Capture the cell that displays the provided text and extract its [X, Y] central coordinate. 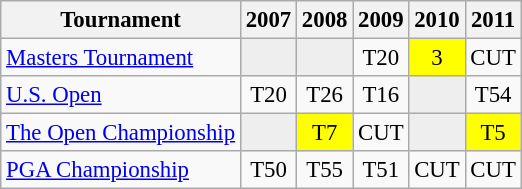
T26 [325, 95]
T55 [325, 170]
The Open Championship [121, 133]
T7 [325, 133]
PGA Championship [121, 170]
T5 [493, 133]
Masters Tournament [121, 58]
T16 [381, 95]
2007 [268, 20]
Tournament [121, 20]
2009 [381, 20]
T54 [493, 95]
2010 [437, 20]
U.S. Open [121, 95]
T51 [381, 170]
2008 [325, 20]
3 [437, 58]
2011 [493, 20]
T50 [268, 170]
